Return (X, Y) of the center of cell containing provided text 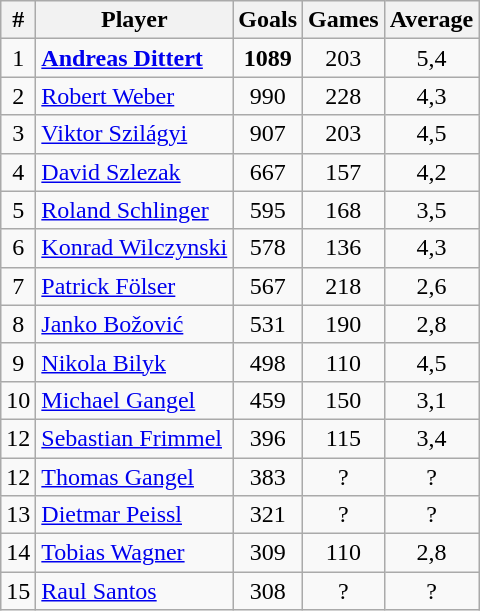
4 (18, 172)
396 (268, 438)
383 (268, 477)
531 (268, 324)
Games (344, 20)
459 (268, 400)
498 (268, 362)
321 (268, 515)
4,2 (432, 172)
907 (268, 134)
15 (18, 591)
# (18, 20)
309 (268, 553)
Patrick Fölser (134, 286)
3,1 (432, 400)
990 (268, 96)
Thomas Gangel (134, 477)
10 (18, 400)
308 (268, 591)
13 (18, 515)
Robert Weber (134, 96)
Andreas Dittert (134, 58)
Goals (268, 20)
8 (18, 324)
595 (268, 210)
3 (18, 134)
115 (344, 438)
9 (18, 362)
Konrad Wilczynski (134, 248)
2,6 (432, 286)
Dietmar Peissl (134, 515)
667 (268, 172)
168 (344, 210)
5,4 (432, 58)
Tobias Wagner (134, 553)
Player (134, 20)
Viktor Szilágyi (134, 134)
150 (344, 400)
Raul Santos (134, 591)
1089 (268, 58)
7 (18, 286)
3,4 (432, 438)
5 (18, 210)
218 (344, 286)
Average (432, 20)
Janko Božović (134, 324)
14 (18, 553)
228 (344, 96)
Nikola Bilyk (134, 362)
567 (268, 286)
3,5 (432, 210)
Michael Gangel (134, 400)
578 (268, 248)
136 (344, 248)
6 (18, 248)
David Szlezak (134, 172)
190 (344, 324)
1 (18, 58)
Roland Schlinger (134, 210)
Sebastian Frimmel (134, 438)
157 (344, 172)
2 (18, 96)
